Capture the cell that displays the provided text and extract its [X, Y] central coordinate. 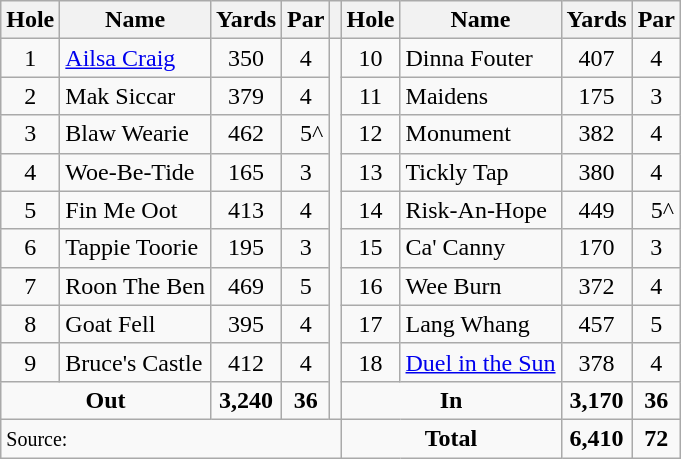
Total [451, 438]
Woe-Be-Tide [136, 172]
462 [246, 134]
380 [596, 172]
3,170 [596, 400]
15 [370, 248]
3,240 [246, 400]
Roon The Ben [136, 286]
457 [596, 324]
Tappie Toorie [136, 248]
Source: [171, 438]
Ailsa Craig [136, 58]
Goat Fell [136, 324]
407 [596, 58]
14 [370, 210]
449 [596, 210]
In [451, 400]
195 [246, 248]
9 [30, 362]
8 [30, 324]
16 [370, 286]
412 [246, 362]
2 [30, 96]
469 [246, 286]
Out [106, 400]
18 [370, 362]
413 [246, 210]
170 [596, 248]
175 [596, 96]
7 [30, 286]
Ca' Canny [480, 248]
Maidens [480, 96]
17 [370, 324]
379 [246, 96]
395 [246, 324]
Risk-An-Hope [480, 210]
350 [246, 58]
10 [370, 58]
Mak Siccar [136, 96]
11 [370, 96]
Duel in the Sun [480, 362]
Blaw Wearie [136, 134]
372 [596, 286]
382 [596, 134]
12 [370, 134]
72 [656, 438]
Tickly Tap [480, 172]
6,410 [596, 438]
6 [30, 248]
Bruce's Castle [136, 362]
165 [246, 172]
1 [30, 58]
Dinna Fouter [480, 58]
Fin Me Oot [136, 210]
Monument [480, 134]
378 [596, 362]
Wee Burn [480, 286]
13 [370, 172]
Lang Whang [480, 324]
